Return [x, y] of the center of cell containing provided text 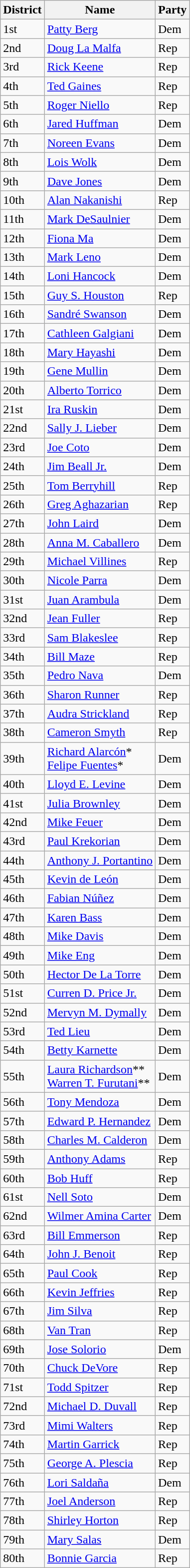
Bill Maze [100, 657]
34th [22, 657]
Tom Berryhill [100, 485]
Jim Silva [100, 1311]
20th [22, 390]
Rick Keene [100, 67]
71st [22, 1387]
Dave Jones [100, 181]
Wilmer Amina Carter [100, 1216]
Kevin de León [100, 879]
61st [22, 1197]
Jim Beall Jr. [100, 466]
Mary Hayashi [100, 352]
George A. Plescia [100, 1463]
Ted Gaines [100, 86]
Sharon Runner [100, 695]
60th [22, 1178]
3rd [22, 67]
72nd [22, 1406]
Fiona Ma [100, 238]
Kevin Jeffries [100, 1292]
Joel Anderson [100, 1502]
Sally J. Lieber [100, 428]
Anthony Adams [100, 1159]
Mike Eng [100, 955]
33rd [22, 638]
Bob Huff [100, 1178]
Jose Solorio [100, 1349]
40th [22, 784]
49th [22, 955]
12th [22, 238]
2nd [22, 48]
26th [22, 504]
39th [22, 759]
42nd [22, 822]
Guy S. Houston [100, 295]
Ira Ruskin [100, 409]
17th [22, 333]
Mary Salas [100, 1540]
11th [22, 219]
Paul Cook [100, 1273]
Richard Alarcón*Felipe Fuentes* [100, 759]
Mimi Walters [100, 1425]
John Laird [100, 523]
48th [22, 936]
Hector De La Torre [100, 974]
Michael Villines [100, 562]
Jean Fuller [100, 619]
70th [22, 1368]
10th [22, 200]
58th [22, 1140]
Roger Niello [100, 105]
37th [22, 714]
25th [22, 485]
Curren D. Price Jr. [100, 993]
54th [22, 1050]
19th [22, 371]
Greg Aghazarian [100, 504]
Michael D. Duvall [100, 1406]
Pedro Nava [100, 676]
Mervyn M. Dymally [100, 1012]
57th [22, 1121]
55th [22, 1076]
46th [22, 898]
76th [22, 1483]
63rd [22, 1235]
Nell Soto [100, 1197]
32nd [22, 619]
24th [22, 466]
Loni Hancock [100, 276]
Todd Spitzer [100, 1387]
Bonnie Garcia [100, 1559]
35th [22, 676]
51st [22, 993]
Fabian Núñez [100, 898]
56th [22, 1102]
Karen Bass [100, 917]
73rd [22, 1425]
75th [22, 1463]
Lori Saldaña [100, 1483]
1st [22, 29]
Bill Emmerson [100, 1235]
29th [22, 562]
53rd [22, 1031]
Lois Wolk [100, 162]
41st [22, 803]
23rd [22, 447]
43rd [22, 841]
Juan Arambula [100, 600]
John J. Benoit [100, 1254]
8th [22, 162]
4th [22, 86]
21st [22, 409]
Nicole Parra [100, 581]
Charles M. Calderon [100, 1140]
Alberto Torrico [100, 390]
Alan Nakanishi [100, 200]
16th [22, 314]
Paul Krekorian [100, 841]
Patty Berg [100, 29]
30th [22, 581]
Anthony J. Portantino [100, 860]
Sam Blakeslee [100, 638]
31st [22, 600]
69th [22, 1349]
15th [22, 295]
Julia Brownley [100, 803]
Edward P. Hernandez [100, 1121]
6th [22, 124]
50th [22, 974]
Name [100, 10]
Anna M. Caballero [100, 542]
Mark Leno [100, 257]
Shirley Horton [100, 1521]
77th [22, 1502]
65th [22, 1273]
Mike Feuer [100, 822]
Laura Richardson**Warren T. Furutani** [100, 1076]
Noreen Evans [100, 143]
9th [22, 181]
66th [22, 1292]
18th [22, 352]
Audra Strickland [100, 714]
Van Tran [100, 1330]
Mike Davis [100, 936]
45th [22, 879]
Betty Karnette [100, 1050]
74th [22, 1444]
44th [22, 860]
22nd [22, 428]
59th [22, 1159]
Lloyd E. Levine [100, 784]
79th [22, 1540]
Martin Garrick [100, 1444]
47th [22, 917]
52nd [22, 1012]
Tony Mendoza [100, 1102]
Sandré Swanson [100, 314]
5th [22, 105]
64th [22, 1254]
Gene Mullin [100, 371]
Party [173, 10]
Chuck DeVore [100, 1368]
62nd [22, 1216]
Mark DeSaulnier [100, 219]
68th [22, 1330]
78th [22, 1521]
14th [22, 276]
Ted Lieu [100, 1031]
80th [22, 1559]
District [22, 10]
28th [22, 542]
38th [22, 733]
Joe Coto [100, 447]
Cameron Smyth [100, 733]
67th [22, 1311]
36th [22, 695]
13th [22, 257]
27th [22, 523]
7th [22, 143]
Cathleen Galgiani [100, 333]
Jared Huffman [100, 124]
Doug La Malfa [100, 48]
